Provide the [x, y] coordinate of the cell's center where the given text is located.  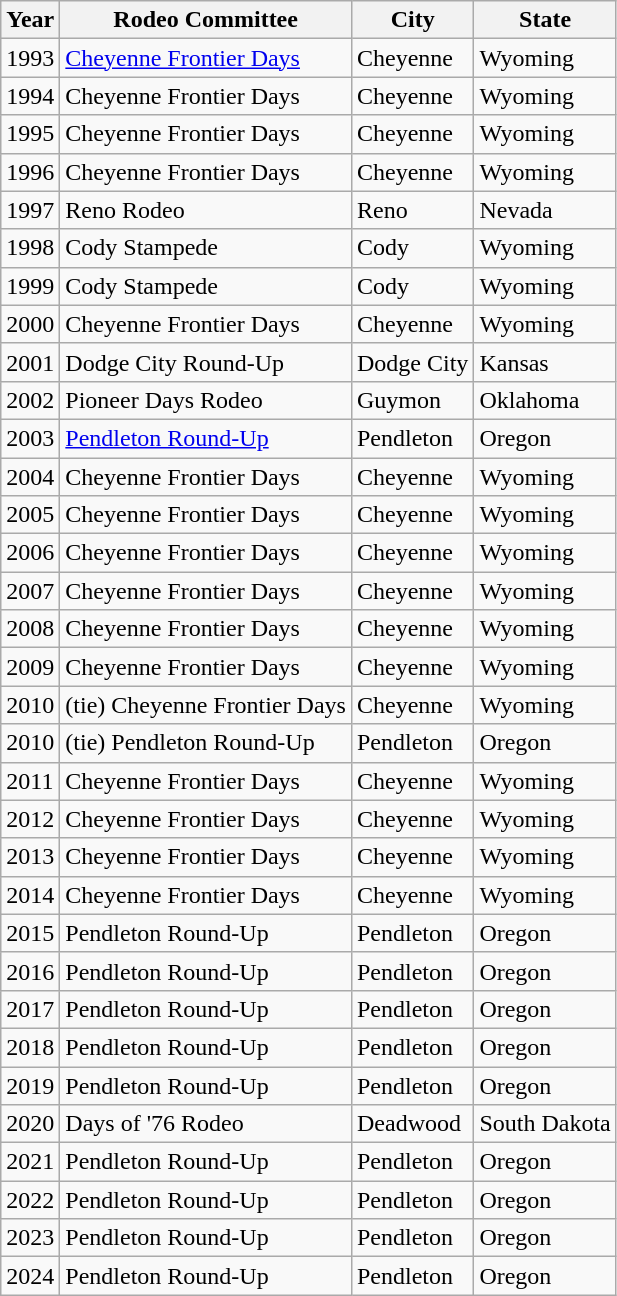
South Dakota [545, 1124]
Oklahoma [545, 400]
Pioneer Days Rodeo [206, 400]
2004 [30, 477]
2000 [30, 324]
Rodeo Committee [206, 20]
State [545, 20]
Deadwood [412, 1124]
2001 [30, 362]
1997 [30, 210]
2018 [30, 1047]
1993 [30, 58]
2003 [30, 438]
1996 [30, 172]
2009 [30, 667]
Guymon [412, 400]
Dodge City [412, 362]
City [412, 20]
2011 [30, 781]
2014 [30, 895]
Days of '76 Rodeo [206, 1124]
2023 [30, 1238]
Nevada [545, 210]
2013 [30, 857]
(tie) Cheyenne Frontier Days [206, 705]
Kansas [545, 362]
1998 [30, 248]
(tie) Pendleton Round-Up [206, 743]
Reno [412, 210]
2006 [30, 553]
2021 [30, 1162]
2002 [30, 400]
2022 [30, 1200]
2020 [30, 1124]
2019 [30, 1085]
2005 [30, 515]
2024 [30, 1276]
1995 [30, 134]
2015 [30, 933]
2016 [30, 971]
2012 [30, 819]
2007 [30, 591]
Reno Rodeo [206, 210]
1994 [30, 96]
1999 [30, 286]
Dodge City Round-Up [206, 362]
2008 [30, 629]
2017 [30, 1009]
Year [30, 20]
